Output the [X, Y] coordinate of the center of the cell containing the given text.  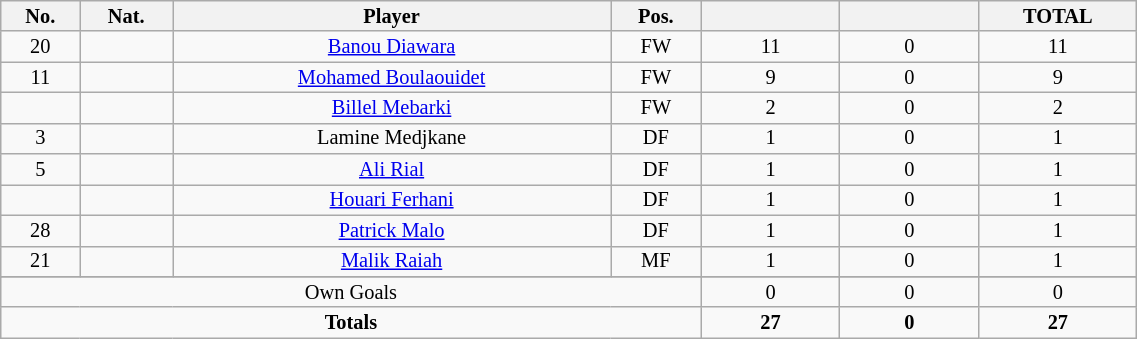
Ali Rial [392, 170]
Lamine Medjkane [392, 138]
Billel Mebarki [392, 108]
20 [40, 46]
Malik Raiah [392, 262]
Mohamed Boulaouidet [392, 78]
28 [40, 230]
3 [40, 138]
Banou Diawara [392, 46]
Own Goals [351, 292]
Nat. [126, 16]
Player [392, 16]
Patrick Malo [392, 230]
Totals [351, 322]
MF [656, 262]
5 [40, 170]
21 [40, 262]
Houari Ferhani [392, 200]
Pos. [656, 16]
TOTAL [1058, 16]
No. [40, 16]
